Output the (X, Y) coordinate of the center of the cell containing the given text.  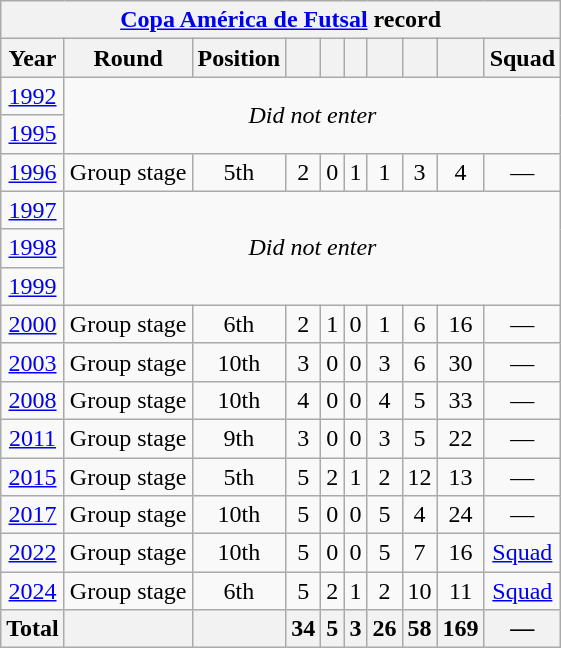
1996 (33, 172)
2024 (33, 591)
2000 (33, 324)
26 (384, 629)
1999 (33, 286)
10 (420, 591)
12 (420, 477)
33 (460, 400)
22 (460, 438)
30 (460, 362)
Year (33, 58)
13 (460, 477)
11 (460, 591)
24 (460, 515)
Position (239, 58)
58 (420, 629)
2017 (33, 515)
2015 (33, 477)
2003 (33, 362)
1997 (33, 210)
169 (460, 629)
Total (33, 629)
Copa América de Futsal record (281, 20)
1992 (33, 96)
Round (128, 58)
34 (304, 629)
1998 (33, 248)
1995 (33, 134)
7 (420, 553)
2022 (33, 553)
2011 (33, 438)
2008 (33, 400)
9th (239, 438)
